Provide the [X, Y] coordinate of the cell's center where the given text is located.  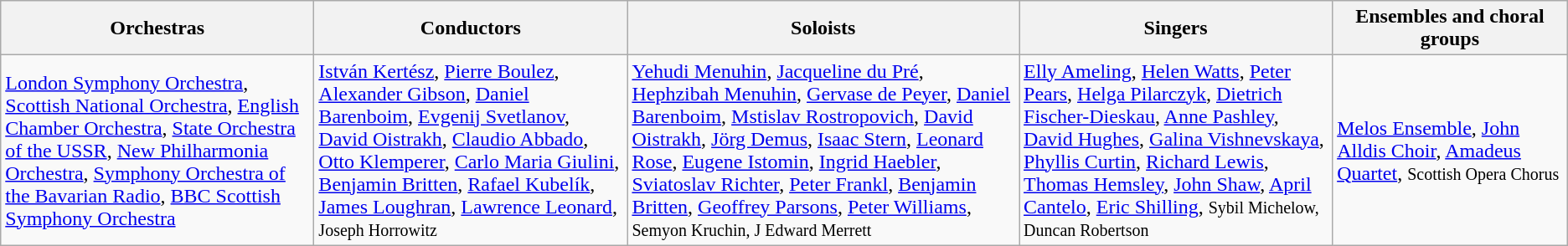
Melos Ensemble, John Alldis Choir, Amadeus Quartet, Scottish Opera Chorus [1451, 151]
Singers [1176, 28]
Soloists [823, 28]
Ensembles and choral groups [1451, 28]
Orchestras [157, 28]
Conductors [471, 28]
